Return [X, Y] of the center of cell containing provided text 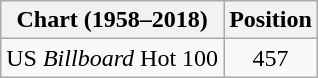
Position [271, 20]
US Billboard Hot 100 [112, 58]
Chart (1958–2018) [112, 20]
457 [271, 58]
